Detect which cell encompasses the target text, then output its (x, y) center coordinate. 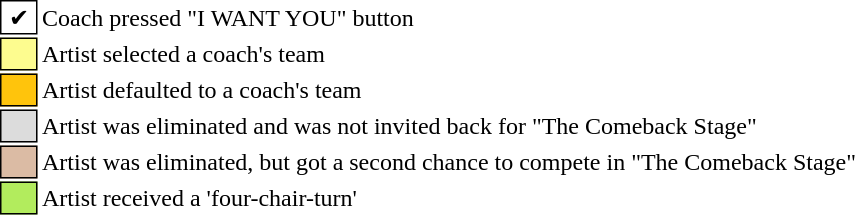
✔ (19, 17)
